Output the (X, Y) coordinate of the center of the cell containing the given text.  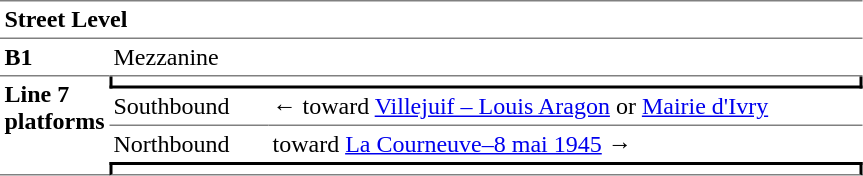
Line 7 platforms (54, 126)
Southbound (188, 107)
Mezzanine (486, 58)
Street Level (431, 20)
Northbound (188, 144)
← toward Villejuif – Louis Aragon or Mairie d'Ivry (565, 107)
B1 (54, 58)
toward La Courneuve–8 mai 1945 → (565, 144)
